Search for the cell housing the specified text and yield its [X, Y] center coordinate. 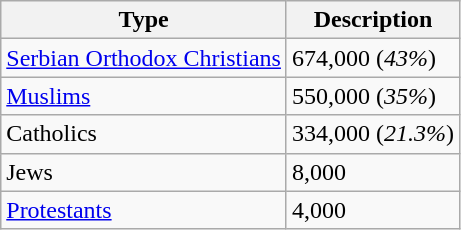
550,000 (35%) [372, 96]
Type [144, 20]
Catholics [144, 134]
Protestants [144, 210]
Jews [144, 172]
8,000 [372, 172]
4,000 [372, 210]
674,000 (43%) [372, 58]
Muslims [144, 96]
Serbian Orthodox Christians [144, 58]
Description [372, 20]
334,000 (21.3%) [372, 134]
